Capture the cell that displays the provided text and extract its (X, Y) central coordinate. 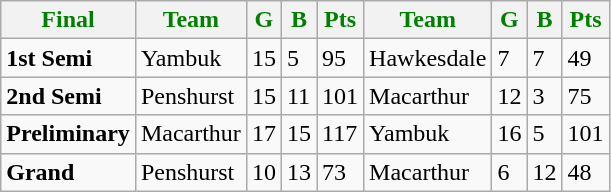
11 (298, 96)
75 (586, 96)
49 (586, 58)
48 (586, 172)
Grand (68, 172)
1st Semi (68, 58)
3 (544, 96)
95 (340, 58)
2nd Semi (68, 96)
6 (510, 172)
Preliminary (68, 134)
117 (340, 134)
73 (340, 172)
Final (68, 20)
16 (510, 134)
Hawkesdale (428, 58)
10 (264, 172)
17 (264, 134)
13 (298, 172)
